Identify which cell holds the provided text, then report its [X, Y] central coordinate. 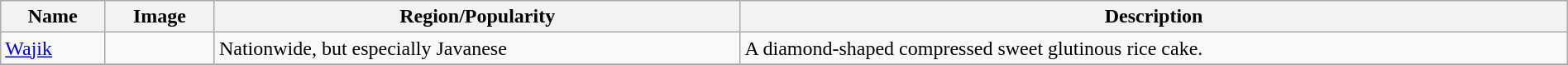
Wajik [53, 48]
Region/Popularity [477, 17]
Nationwide, but especially Javanese [477, 48]
Description [1154, 17]
A diamond-shaped compressed sweet glutinous rice cake. [1154, 48]
Name [53, 17]
Image [160, 17]
